Provide the [X, Y] coordinate of the cell's center where the given text is located.  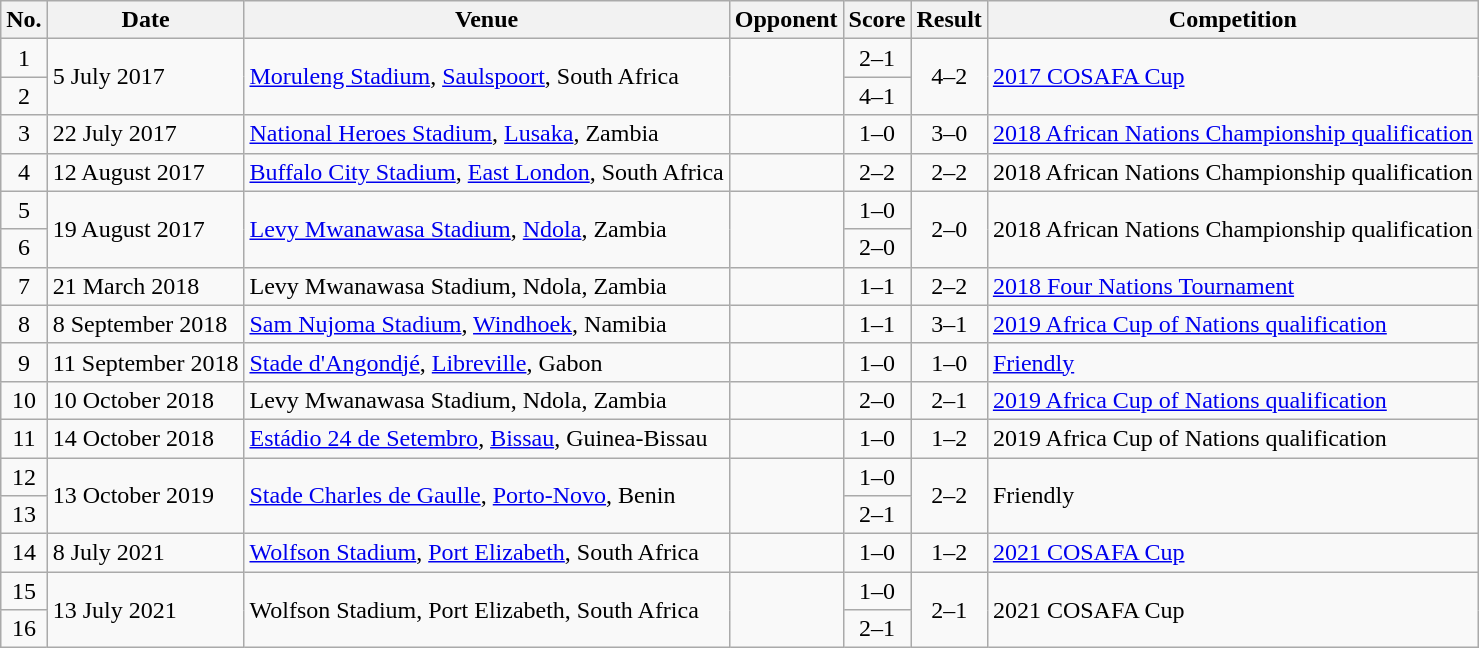
10 [24, 400]
12 [24, 477]
4–1 [877, 96]
Date [146, 20]
21 March 2018 [146, 286]
13 October 2019 [146, 496]
Venue [486, 20]
Opponent [786, 20]
11 September 2018 [146, 362]
6 [24, 248]
13 [24, 515]
1 [24, 58]
8 July 2021 [146, 553]
7 [24, 286]
13 July 2021 [146, 610]
Score [877, 20]
10 October 2018 [146, 400]
14 October 2018 [146, 438]
3–1 [949, 324]
Competition [1232, 20]
Stade d'Angondjé, Libreville, Gabon [486, 362]
Moruleng Stadium, Saulspoort, South Africa [486, 77]
8 September 2018 [146, 324]
3–0 [949, 134]
No. [24, 20]
15 [24, 591]
5 [24, 210]
Estádio 24 de Setembro, Bissau, Guinea-Bissau [486, 438]
19 August 2017 [146, 229]
4 [24, 172]
National Heroes Stadium, Lusaka, Zambia [486, 134]
2017 COSAFA Cup [1232, 77]
12 August 2017 [146, 172]
Result [949, 20]
Sam Nujoma Stadium, Windhoek, Namibia [486, 324]
Stade Charles de Gaulle, Porto-Novo, Benin [486, 496]
4–2 [949, 77]
Buffalo City Stadium, East London, South Africa [486, 172]
22 July 2017 [146, 134]
2018 Four Nations Tournament [1232, 286]
14 [24, 553]
8 [24, 324]
9 [24, 362]
3 [24, 134]
5 July 2017 [146, 77]
2 [24, 96]
16 [24, 629]
11 [24, 438]
